Extract the (x, y) coordinate from the center of the cell holding the provided text.  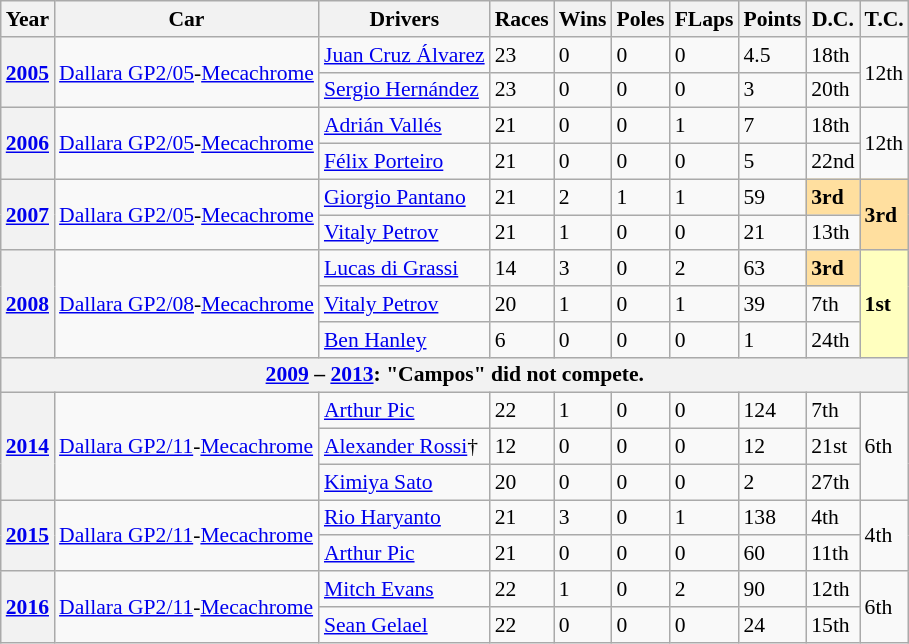
2008 (28, 304)
Dallara GP2/08-Mecachrome (186, 304)
Sergio Hernández (404, 90)
15th (832, 625)
Mitch Evans (404, 589)
2007 (28, 214)
7 (773, 126)
Adrián Vallés (404, 126)
138 (773, 518)
27th (832, 482)
Wins (583, 19)
4.5 (773, 55)
Juan Cruz Álvarez (404, 55)
Car (186, 19)
Drivers (404, 19)
14 (522, 269)
Félix Porteiro (404, 162)
Year (28, 19)
Ben Hanley (404, 340)
60 (773, 554)
Rio Haryanto (404, 518)
Sean Gelael (404, 625)
2016 (28, 606)
FLaps (704, 19)
1st (884, 304)
Kimiya Sato (404, 482)
2006 (28, 144)
5 (773, 162)
22nd (832, 162)
90 (773, 589)
Points (773, 19)
2015 (28, 536)
6 (522, 340)
Giorgio Pantano (404, 197)
24th (832, 340)
124 (773, 411)
13th (832, 233)
63 (773, 269)
T.C. (884, 19)
20th (832, 90)
21st (832, 447)
59 (773, 197)
2009 – 2013: "Campos" did not compete. (455, 375)
39 (773, 304)
2005 (28, 72)
Alexander Rossi† (404, 447)
24 (773, 625)
Lucas di Grassi (404, 269)
11th (832, 554)
Poles (640, 19)
Races (522, 19)
2014 (28, 446)
D.C. (832, 19)
